Pinpoint the cell where the given text exists, returning its [X, Y] midpoint coordinate. 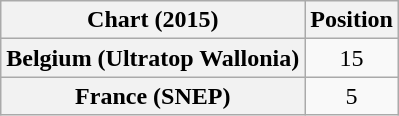
Position [352, 20]
Chart (2015) [153, 20]
France (SNEP) [153, 96]
5 [352, 96]
Belgium (Ultratop Wallonia) [153, 58]
15 [352, 58]
